Extract the (x, y) coordinate from the center of the cell holding the provided text.  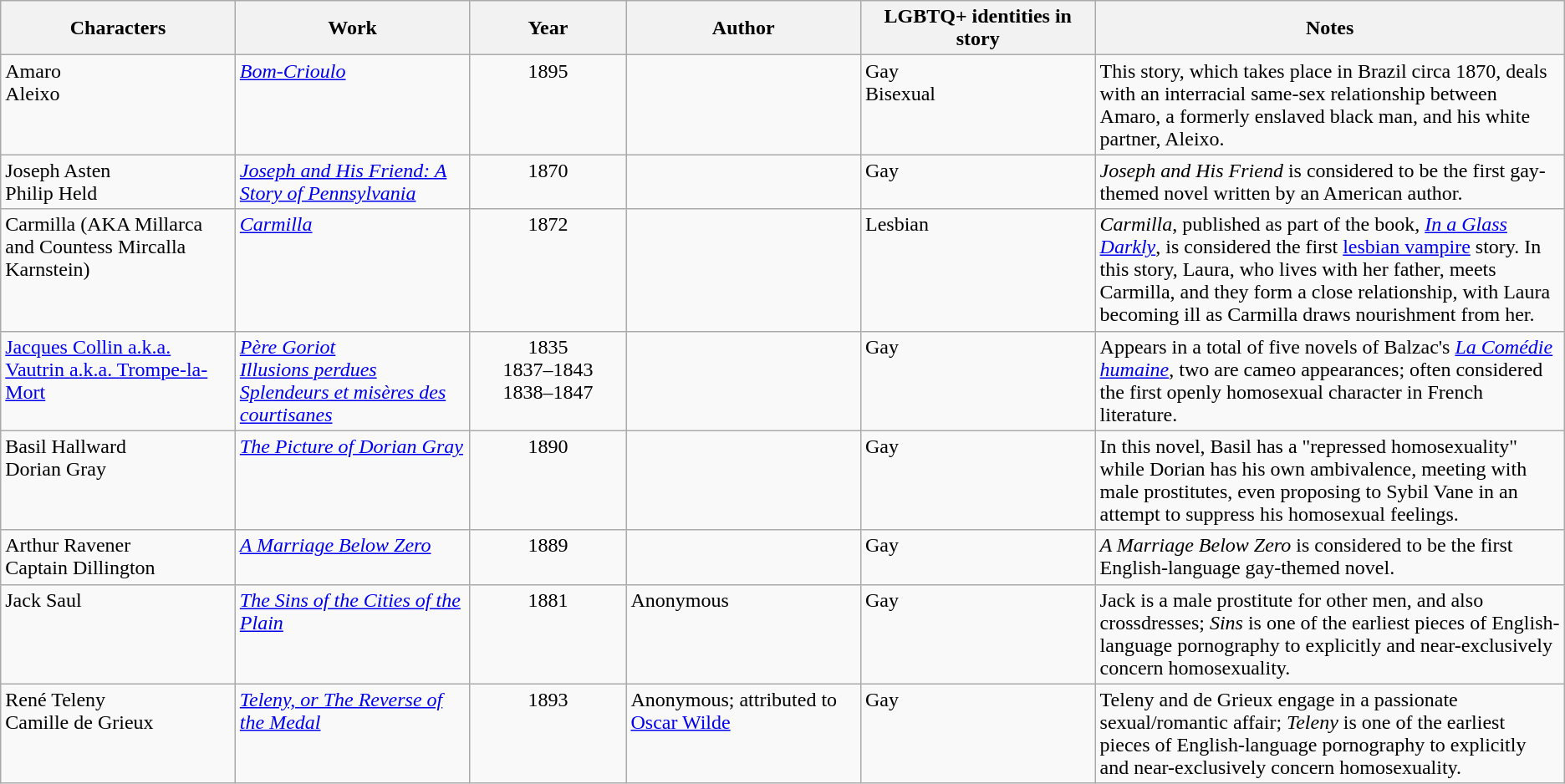
Characters (119, 28)
Lesbian (978, 270)
Amaro Aleixo (119, 105)
Basil Hallward Dorian Gray (119, 480)
Notes (1329, 28)
1835 1837–18431838–1847 (548, 381)
Carmilla (353, 270)
Joseph AstenPhilip Held (119, 182)
LGBTQ+ identities in story (978, 28)
Jack Saul (119, 634)
Jacques Collin a.k.a. Vautrin a.k.a. Trompe-la-Mort (119, 381)
Anonymous (744, 634)
1890 (548, 480)
1895 (548, 105)
Author (744, 28)
Bom-Crioulo (353, 105)
The Picture of Dorian Gray (353, 480)
A Marriage Below Zero (353, 557)
1872 (548, 270)
1881 (548, 634)
Père Goriot Illusions perdues Splendeurs et misères des courtisanes (353, 381)
A Marriage Below Zero is considered to be the first English-language gay-themed novel. (1329, 557)
Anonymous; attributed to Oscar Wilde (744, 734)
1870 (548, 182)
René Teleny Camille de Grieux (119, 734)
1889 (548, 557)
Teleny, or The Reverse of the Medal (353, 734)
Arthur RavenerCaptain Dillington (119, 557)
Joseph and His Friend is considered to be the first gay-themed novel written by an American author. (1329, 182)
Gay Bisexual (978, 105)
The Sins of the Cities of the Plain (353, 634)
Year (548, 28)
Work (353, 28)
Carmilla (AKA Millarca and Countess Mircalla Karnstein) (119, 270)
Joseph and His Friend: A Story of Pennsylvania (353, 182)
1893 (548, 734)
